Return (X, Y) of the center of cell containing provided text 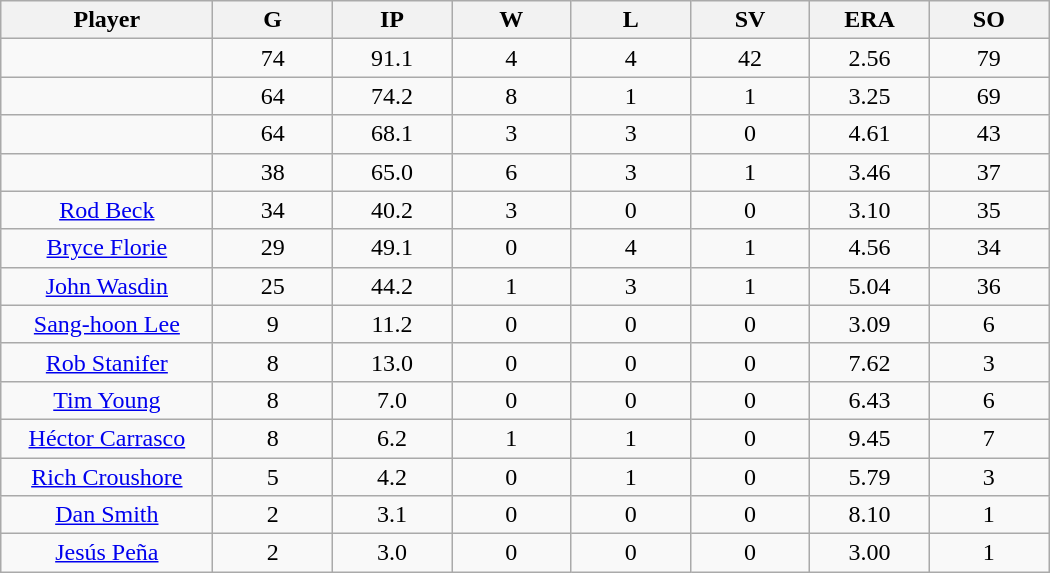
36 (988, 286)
Jesús Peña (107, 553)
John Wasdin (107, 286)
25 (272, 286)
3.00 (870, 553)
3.09 (870, 324)
3.25 (870, 96)
79 (988, 58)
11.2 (392, 324)
69 (988, 96)
3.46 (870, 172)
44.2 (392, 286)
3.10 (870, 210)
65.0 (392, 172)
8.10 (870, 515)
Rich Croushore (107, 477)
91.1 (392, 58)
9 (272, 324)
ERA (870, 20)
SO (988, 20)
5 (272, 477)
5.04 (870, 286)
L (630, 20)
G (272, 20)
Tim Young (107, 400)
Rob Stanifer (107, 362)
6.2 (392, 438)
3.1 (392, 515)
3.0 (392, 553)
7.0 (392, 400)
13.0 (392, 362)
Dan Smith (107, 515)
42 (750, 58)
4.61 (870, 134)
Player (107, 20)
4.2 (392, 477)
74 (272, 58)
SV (750, 20)
Sang-hoon Lee (107, 324)
4.56 (870, 248)
68.1 (392, 134)
Rod Beck (107, 210)
7 (988, 438)
7.62 (870, 362)
74.2 (392, 96)
29 (272, 248)
40.2 (392, 210)
9.45 (870, 438)
W (512, 20)
43 (988, 134)
IP (392, 20)
49.1 (392, 248)
Bryce Florie (107, 248)
38 (272, 172)
35 (988, 210)
37 (988, 172)
2.56 (870, 58)
Héctor Carrasco (107, 438)
6.43 (870, 400)
5.79 (870, 477)
